Scan for the cell matching the given text and deliver its [X, Y] coordinate at center. 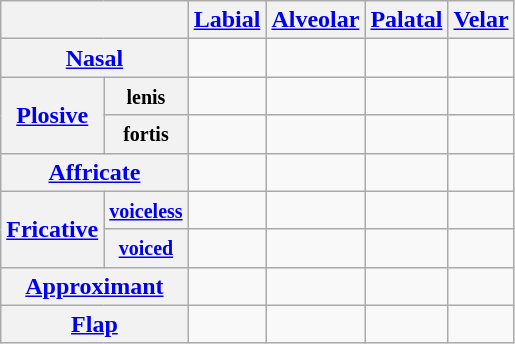
Palatal [406, 20]
Alveolar [316, 20]
fortis [146, 134]
Flap [94, 324]
Nasal [94, 58]
Fricative [52, 229]
voiced [146, 248]
Affricate [94, 172]
voiceless [146, 210]
Velar [481, 20]
lenis [146, 96]
Plosive [52, 115]
Labial [227, 20]
Approximant [94, 286]
